For the text-containing cell, return its midpoint in [x, y] coordinate format. 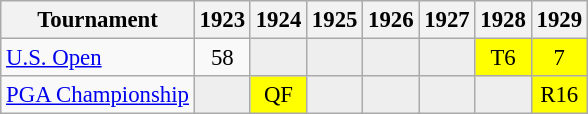
U.S. Open [98, 58]
R16 [559, 95]
1926 [391, 20]
1928 [503, 20]
T6 [503, 58]
QF [278, 95]
1924 [278, 20]
1925 [335, 20]
Tournament [98, 20]
58 [222, 58]
PGA Championship [98, 95]
1923 [222, 20]
1927 [447, 20]
1929 [559, 20]
7 [559, 58]
